Search for the cell housing the specified text and yield its (x, y) center coordinate. 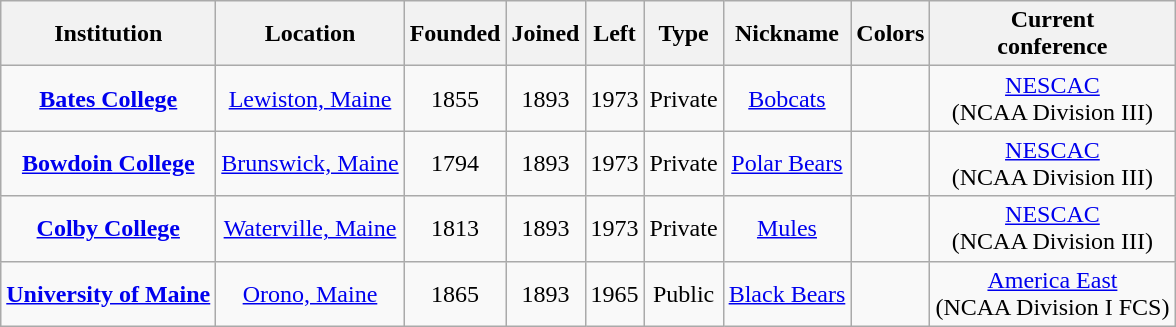
1794 (455, 164)
Colby College (108, 228)
Colors (890, 34)
Location (310, 34)
Bates College (108, 98)
Mules (787, 228)
Type (684, 34)
Bobcats (787, 98)
Polar Bears (787, 164)
America East(NCAA Division I FCS) (1052, 294)
1855 (455, 98)
1865 (455, 294)
Nickname (787, 34)
Institution (108, 34)
Bowdoin College (108, 164)
Joined (546, 34)
Lewiston, Maine (310, 98)
Currentconference (1052, 34)
University of Maine (108, 294)
Brunswick, Maine (310, 164)
Black Bears (787, 294)
Public (684, 294)
1965 (614, 294)
Orono, Maine (310, 294)
Founded (455, 34)
Waterville, Maine (310, 228)
Left (614, 34)
1813 (455, 228)
